Extract the [X, Y] coordinate from the center of the cell holding the provided text.  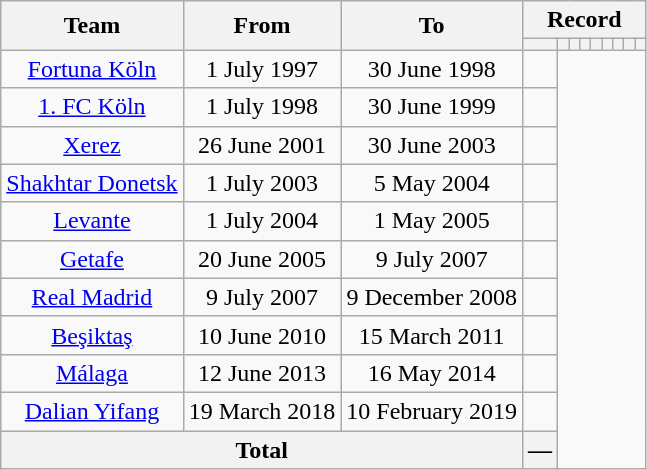
26 June 2001 [262, 145]
16 May 2014 [432, 373]
Xerez [92, 145]
To [432, 26]
30 June 1998 [432, 69]
Dalian Yifang [92, 411]
30 June 1999 [432, 107]
Levante [92, 221]
1 May 2005 [432, 221]
1 July 1998 [262, 107]
1. FC Köln [92, 107]
Fortuna Köln [92, 69]
Record [585, 20]
— [540, 449]
Beşiktaş [92, 335]
15 March 2011 [432, 335]
Shakhtar Donetsk [92, 183]
1 July 2003 [262, 183]
10 February 2019 [432, 411]
1 July 1997 [262, 69]
5 May 2004 [432, 183]
From [262, 26]
Getafe [92, 259]
30 June 2003 [432, 145]
Málaga [92, 373]
Team [92, 26]
19 March 2018 [262, 411]
Real Madrid [92, 297]
9 December 2008 [432, 297]
12 June 2013 [262, 373]
20 June 2005 [262, 259]
10 June 2010 [262, 335]
Total [262, 449]
1 July 2004 [262, 221]
